Pinpoint the cell where the given text exists, returning its (x, y) midpoint coordinate. 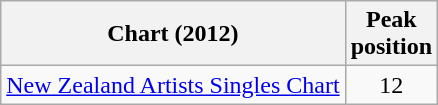
Chart (2012) (173, 34)
12 (391, 85)
New Zealand Artists Singles Chart (173, 85)
Peakposition (391, 34)
